Provide the (X, Y) coordinate of the cell's center where the given text is located.  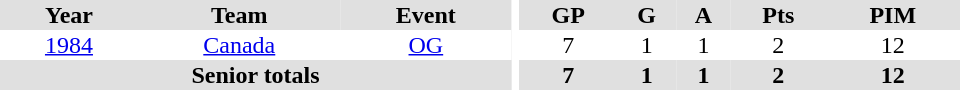
Year (69, 15)
Team (240, 15)
Canada (240, 45)
Senior totals (256, 75)
OG (426, 45)
Pts (778, 15)
GP (568, 15)
1984 (69, 45)
G (646, 15)
Event (426, 15)
PIM (893, 15)
A (704, 15)
